Return the (X, Y) coordinate for the center point of the cell that contains the specified text.  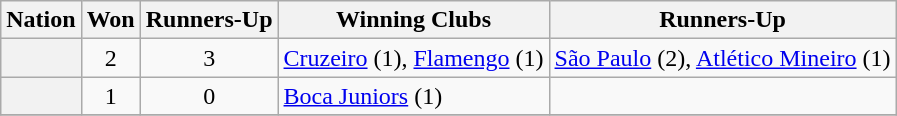
São Paulo (2), Atlético Mineiro (1) (722, 58)
1 (110, 96)
Boca Juniors (1) (414, 96)
Winning Clubs (414, 20)
Nation (41, 20)
0 (209, 96)
Won (110, 20)
3 (209, 58)
2 (110, 58)
Cruzeiro (1), Flamengo (1) (414, 58)
